Find where the given text appears and provide that cell's center as [x, y] coordinate. 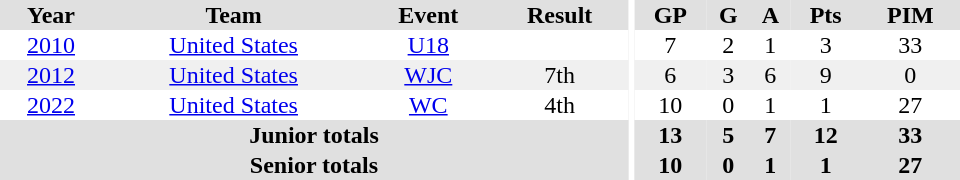
2 [728, 45]
Year [51, 15]
Result [560, 15]
A [770, 15]
2010 [51, 45]
GP [670, 15]
2022 [51, 105]
WJC [428, 75]
Team [234, 15]
Pts [826, 15]
9 [826, 75]
Event [428, 15]
WC [428, 105]
13 [670, 135]
U18 [428, 45]
7th [560, 75]
2012 [51, 75]
4th [560, 105]
G [728, 15]
5 [728, 135]
Junior totals [314, 135]
Senior totals [314, 165]
12 [826, 135]
PIM [910, 15]
